Extract the [x, y] coordinate from the center of the cell holding the provided text.  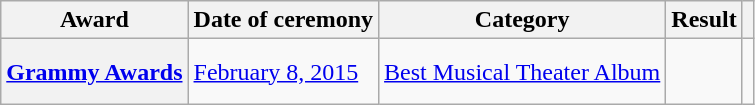
Category [522, 20]
Result [704, 20]
February 8, 2015 [284, 72]
Award [94, 20]
Grammy Awards [94, 72]
Date of ceremony [284, 20]
Best Musical Theater Album [522, 72]
